Scan for the cell matching the given text and deliver its (X, Y) coordinate at center. 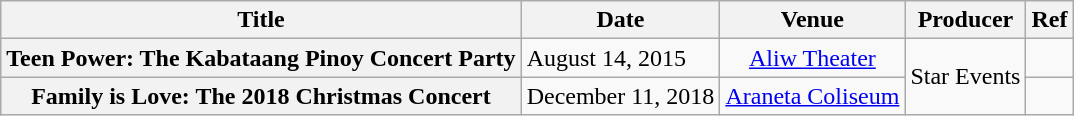
Producer (966, 20)
Title (261, 20)
August 14, 2015 (620, 58)
Star Events (966, 77)
December 11, 2018 (620, 96)
Ref (1050, 20)
Venue (812, 20)
Araneta Coliseum (812, 96)
Aliw Theater (812, 58)
Family is Love: The 2018 Christmas Concert (261, 96)
Date (620, 20)
Teen Power: The Kabataang Pinoy Concert Party (261, 58)
